Return (X, Y) of the center of cell containing provided text 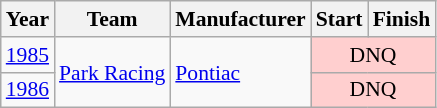
Start (340, 19)
Year (28, 19)
1986 (28, 90)
Park Racing (112, 72)
Pontiac (240, 72)
1985 (28, 55)
Manufacturer (240, 19)
Team (112, 19)
Finish (402, 19)
